Determine the (X, Y) coordinate at the center of the cell enclosing the given text.  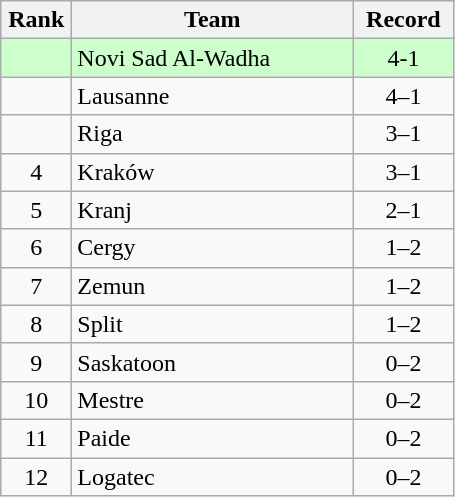
Cergy (212, 248)
Rank (36, 20)
4 (36, 172)
4-1 (404, 58)
6 (36, 248)
Logatec (212, 477)
Team (212, 20)
12 (36, 477)
Paide (212, 438)
Zemun (212, 286)
9 (36, 362)
Kranj (212, 210)
Kraków (212, 172)
11 (36, 438)
Saskatoon (212, 362)
Split (212, 324)
4–1 (404, 96)
Lausanne (212, 96)
Record (404, 20)
Novi Sad Al-Wadha (212, 58)
Riga (212, 134)
7 (36, 286)
5 (36, 210)
8 (36, 324)
2–1 (404, 210)
10 (36, 400)
Mestre (212, 400)
